Locate the cell with the specified text and output its [x, y] center coordinate. 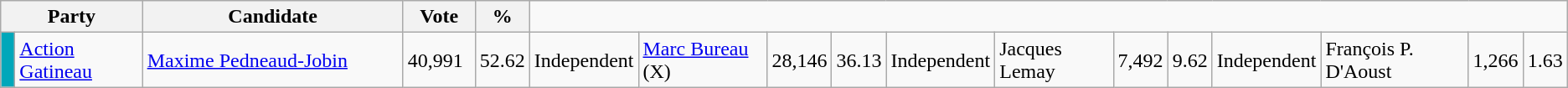
Maxime Pedneaud-Jobin [273, 60]
Jacques Lemay [1054, 60]
40,991 [439, 60]
Marc Bureau (X) [703, 60]
28,146 [799, 60]
7,492 [1141, 60]
Vote [439, 17]
% [503, 17]
9.62 [1189, 60]
Candidate [273, 17]
1.63 [1545, 60]
52.62 [503, 60]
François P. D'Aoust [1395, 60]
36.13 [859, 60]
1,266 [1496, 60]
Party [72, 17]
Action Gatineau [79, 60]
